Scan for the cell matching the given text and deliver its [X, Y] coordinate at center. 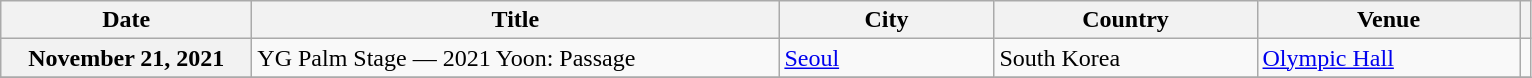
City [886, 20]
Date [126, 20]
Title [516, 20]
South Korea [1126, 58]
Country [1126, 20]
Olympic Hall [1388, 58]
Seoul [886, 58]
YG Palm Stage — 2021 Yoon: Passage [516, 58]
Venue [1388, 20]
November 21, 2021 [126, 58]
